Capture the cell that displays the provided text and extract its [x, y] central coordinate. 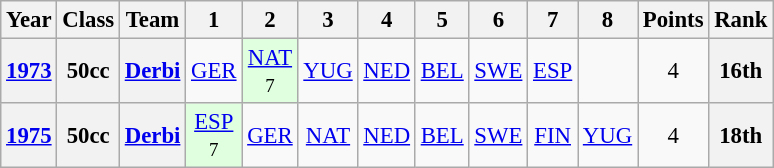
Year [29, 20]
1975 [29, 136]
NAT [328, 136]
3 [328, 20]
6 [498, 20]
8 [608, 20]
Points [674, 20]
1 [214, 20]
5 [442, 20]
ESP7 [214, 136]
16th [741, 72]
NAT7 [270, 72]
1973 [29, 72]
7 [553, 20]
18th [741, 136]
FIN [553, 136]
2 [270, 20]
Team [152, 20]
Rank [741, 20]
Class [88, 20]
ESP [553, 72]
